For the text-containing cell, return its midpoint in [x, y] coordinate format. 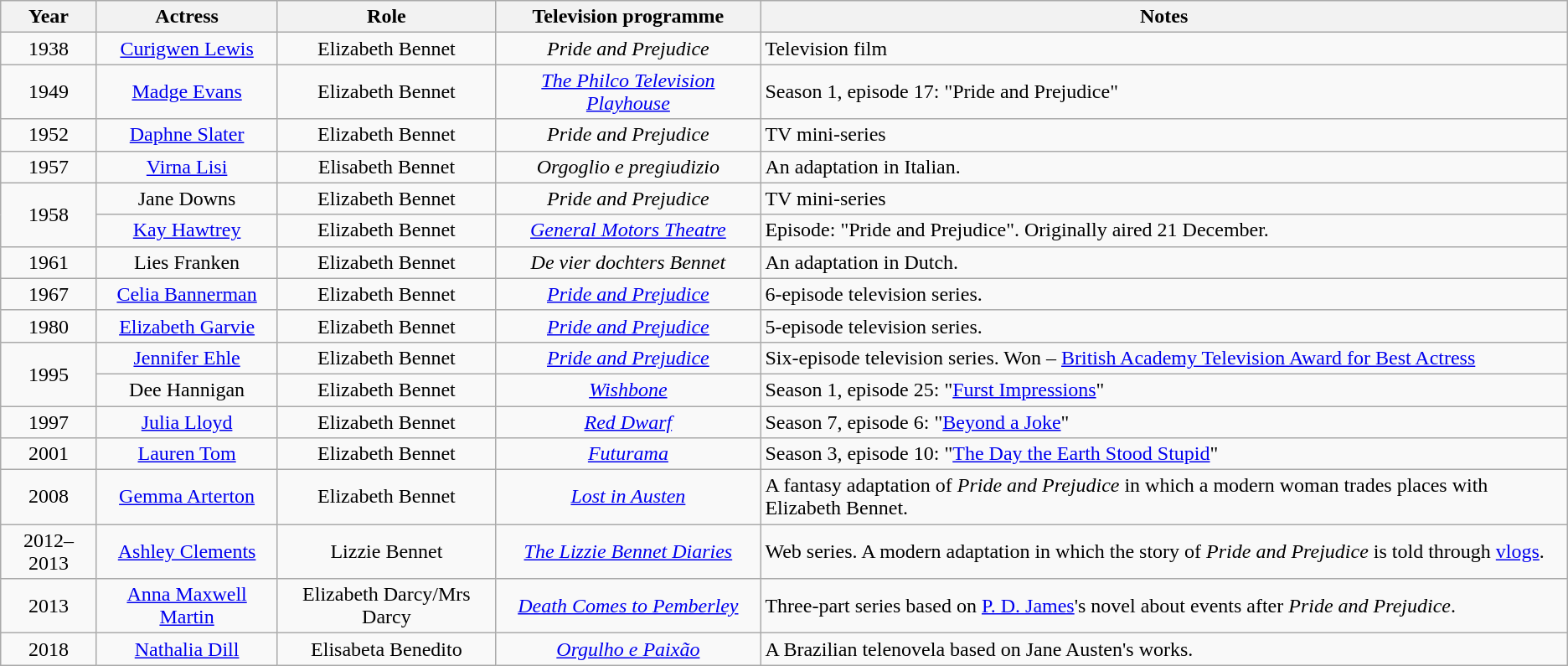
Virna Lisi [187, 167]
Year [49, 17]
Actress [187, 17]
Season 1, episode 25: "Furst Impressions" [1164, 390]
Season 3, episode 10: "The Day the Earth Stood Stupid" [1164, 454]
2008 [49, 498]
Orgoglio e pregiudizio [628, 167]
Lizzie Bennet [387, 551]
1949 [49, 92]
Nathalia Dill [187, 649]
Orgulho e Paixão [628, 649]
Celia Bannerman [187, 294]
Elisabeta Benedito [387, 649]
Dee Hannigan [187, 390]
Death Comes to Pemberley [628, 607]
Lies Franken [187, 262]
Wishbone [628, 390]
Anna Maxwell Martin [187, 607]
A Brazilian telenovela based on Jane Austen's works. [1164, 649]
Lost in Austen [628, 498]
1952 [49, 135]
6-episode television series. [1164, 294]
Role [387, 17]
Madge Evans [187, 92]
Futurama [628, 454]
Elisabeth Bennet [387, 167]
A fantasy adaptation of Pride and Prejudice in which a modern woman trades places with Elizabeth Bennet. [1164, 498]
1961 [49, 262]
The Philco Television Playhouse [628, 92]
Ashley Clements [187, 551]
An adaptation in Italian. [1164, 167]
Notes [1164, 17]
Kay Hawtrey [187, 230]
1958 [49, 214]
1957 [49, 167]
Season 1, episode 17: "Pride and Prejudice" [1164, 92]
Web series. A modern adaptation in which the story of Pride and Prejudice is told through vlogs. [1164, 551]
2013 [49, 607]
Jane Downs [187, 199]
5-episode television series. [1164, 326]
Television film [1164, 49]
Six-episode television series. Won – British Academy Television Award for Best Actress [1164, 358]
Gemma Arterton [187, 498]
Elizabeth Garvie [187, 326]
1980 [49, 326]
Daphne Slater [187, 135]
1938 [49, 49]
Red Dwarf [628, 421]
Julia Lloyd [187, 421]
The Lizzie Bennet Diaries [628, 551]
Three-part series based on P. D. James's novel about events after Pride and Prejudice. [1164, 607]
2012–2013 [49, 551]
General Motors Theatre [628, 230]
1995 [49, 374]
Episode: "Pride and Prejudice". Originally aired 21 December. [1164, 230]
An adaptation in Dutch. [1164, 262]
2018 [49, 649]
Elizabeth Darcy/Mrs Darcy [387, 607]
1997 [49, 421]
2001 [49, 454]
Lauren Tom [187, 454]
Season 7, episode 6: "Beyond a Joke" [1164, 421]
Jennifer Ehle [187, 358]
De vier dochters Bennet [628, 262]
Television programme [628, 17]
Curigwen Lewis [187, 49]
1967 [49, 294]
